Extract the [x, y] coordinate from the center of the cell holding the provided text.  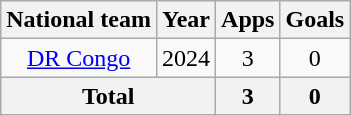
DR Congo [79, 58]
Apps [248, 20]
National team [79, 20]
2024 [186, 58]
Year [186, 20]
Goals [315, 20]
Total [108, 96]
